Return (X, Y) of the center of cell containing provided text 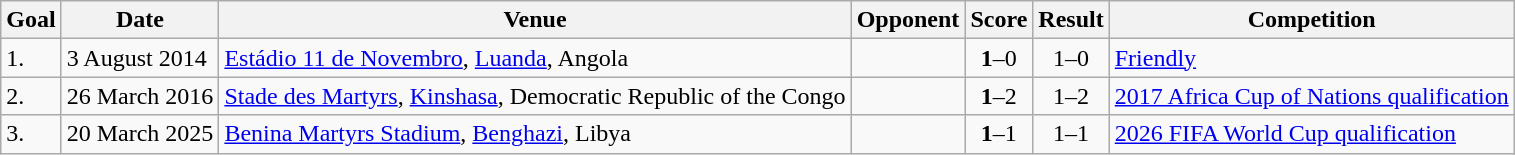
Stade des Martyrs, Kinshasa, Democratic Republic of the Congo (535, 96)
Friendly (1312, 58)
Goal (31, 20)
26 March 2016 (140, 96)
Opponent (908, 20)
1. (31, 58)
3 August 2014 (140, 58)
Benina Martyrs Stadium, Benghazi, Libya (535, 134)
2. (31, 96)
20 March 2025 (140, 134)
2017 Africa Cup of Nations qualification (1312, 96)
Date (140, 20)
Score (999, 20)
Competition (1312, 20)
Estádio 11 de Novembro, Luanda, Angola (535, 58)
Venue (535, 20)
3. (31, 134)
Result (1071, 20)
2026 FIFA World Cup qualification (1312, 134)
